Find where the given text appears and provide that cell's center as [x, y] coordinate. 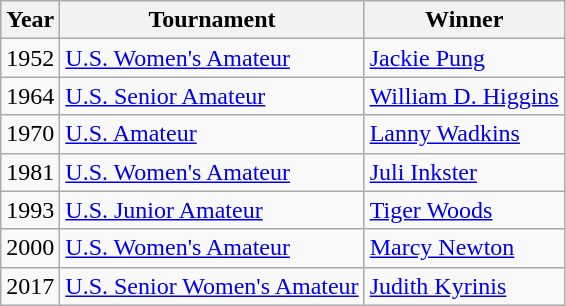
1952 [30, 58]
U.S. Amateur [212, 134]
William D. Higgins [464, 96]
1993 [30, 210]
U.S. Senior Amateur [212, 96]
Juli Inkster [464, 172]
Year [30, 20]
Winner [464, 20]
2017 [30, 286]
Jackie Pung [464, 58]
Tournament [212, 20]
U.S. Junior Amateur [212, 210]
1981 [30, 172]
1964 [30, 96]
Judith Kyrinis [464, 286]
1970 [30, 134]
Tiger Woods [464, 210]
Marcy Newton [464, 248]
Lanny Wadkins [464, 134]
2000 [30, 248]
U.S. Senior Women's Amateur [212, 286]
